Output the (X, Y) coordinate of the center of the cell containing the given text.  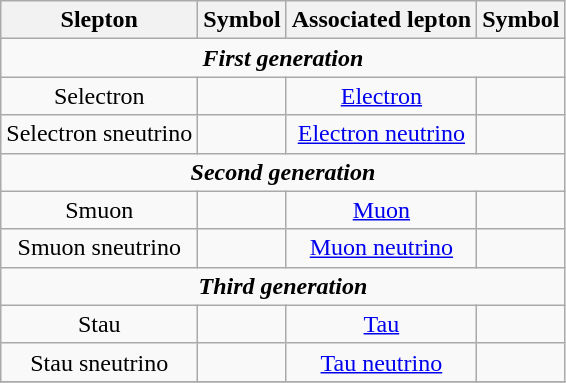
Muon neutrino (381, 248)
First generation (283, 58)
Electron (381, 96)
Third generation (283, 286)
Smuon sneutrino (100, 248)
Tau neutrino (381, 362)
Selectron sneutrino (100, 134)
Stau sneutrino (100, 362)
Selectron (100, 96)
Electron neutrino (381, 134)
Slepton (100, 20)
Tau (381, 324)
Associated lepton (381, 20)
Second generation (283, 172)
Stau (100, 324)
Muon (381, 210)
Smuon (100, 210)
